Detect which cell encompasses the target text, then output its (x, y) center coordinate. 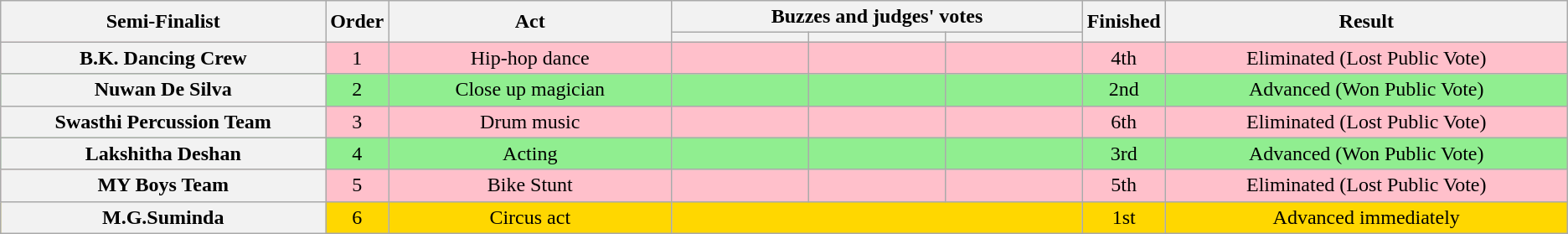
B.K. Dancing Crew (163, 58)
Swasthi Percussion Team (163, 122)
1 (357, 58)
4 (357, 153)
1st (1124, 217)
Act (530, 22)
Acting (530, 153)
Drum music (530, 122)
3 (357, 122)
Semi-Finalist (163, 22)
2 (357, 90)
Circus act (530, 217)
3rd (1124, 153)
MY Boys Team (163, 185)
Nuwan De Silva (163, 90)
6 (357, 217)
Hip-hop dance (530, 58)
Advanced immediately (1366, 217)
6th (1124, 122)
5th (1124, 185)
Result (1366, 22)
M.G.Suminda (163, 217)
2nd (1124, 90)
5 (357, 185)
Finished (1124, 22)
Buzzes and judges' votes (877, 17)
4th (1124, 58)
Order (357, 22)
Close up magician (530, 90)
Bike Stunt (530, 185)
Lakshitha Deshan (163, 153)
